Pinpoint the cell where the given text exists, returning its (X, Y) midpoint coordinate. 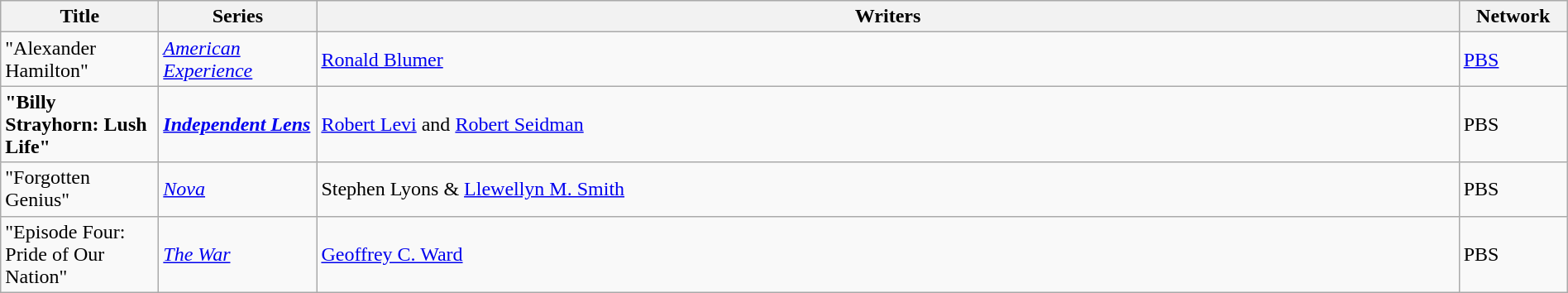
"Billy Strayhorn: Lush Life" (79, 124)
American Experience (238, 60)
Robert Levi and Robert Seidman (888, 124)
Title (79, 17)
Independent Lens (238, 124)
Stephen Lyons & Llewellyn M. Smith (888, 189)
The War (238, 254)
Series (238, 17)
"Forgotten Genius" (79, 189)
Ronald Blumer (888, 60)
Geoffrey C. Ward (888, 254)
"Alexander Hamilton" (79, 60)
Writers (888, 17)
"Episode Four: Pride of Our Nation" (79, 254)
Nova (238, 189)
Network (1513, 17)
